Scan for the cell matching the given text and deliver its [x, y] coordinate at center. 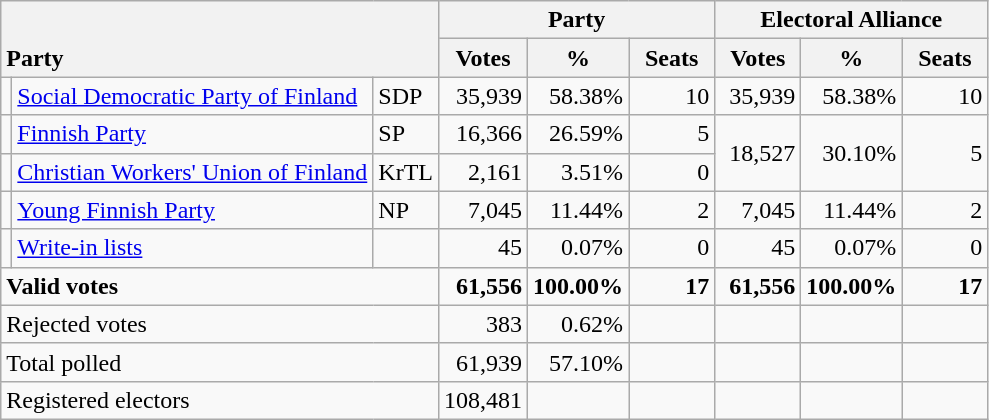
Rejected votes [220, 324]
108,481 [484, 400]
2,161 [484, 172]
Christian Workers' Union of Finland [192, 172]
26.59% [578, 134]
30.10% [852, 153]
NP [406, 210]
Social Democratic Party of Finland [192, 96]
61,939 [484, 362]
Registered electors [220, 400]
Electoral Alliance [852, 20]
KrTL [406, 172]
383 [484, 324]
18,527 [758, 153]
57.10% [578, 362]
16,366 [484, 134]
Write-in lists [192, 248]
3.51% [578, 172]
Young Finnish Party [192, 210]
SDP [406, 96]
0.62% [578, 324]
SP [406, 134]
Total polled [220, 362]
Finnish Party [192, 134]
Valid votes [220, 286]
